Return the (X, Y) coordinate for the center point of the cell that contains the specified text.  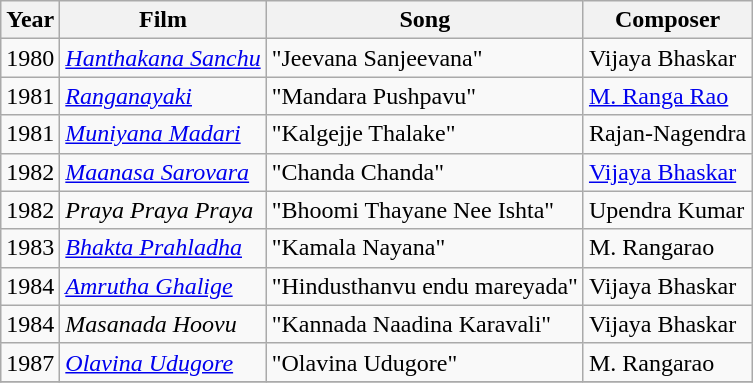
M. Ranga Rao (667, 96)
Amrutha Ghalige (163, 286)
"Kalgejje Thalake" (424, 134)
"Hindusthanvu endu mareyada" (424, 286)
Bhakta Prahladha (163, 248)
Muniyana Madari (163, 134)
Ranganayaki (163, 96)
1983 (30, 248)
"Mandara Pushpavu" (424, 96)
Year (30, 20)
Song (424, 20)
1980 (30, 58)
"Kamala Nayana" (424, 248)
Masanada Hoovu (163, 324)
"Kannada Naadina Karavali" (424, 324)
Rajan-Nagendra (667, 134)
"Chanda Chanda" (424, 172)
Hanthakana Sanchu (163, 58)
1987 (30, 362)
"Jeevana Sanjeevana" (424, 58)
Praya Praya Praya (163, 210)
Upendra Kumar (667, 210)
"Olavina Udugore" (424, 362)
Maanasa Sarovara (163, 172)
Film (163, 20)
Composer (667, 20)
"Bhoomi Thayane Nee Ishta" (424, 210)
Olavina Udugore (163, 362)
